Pinpoint the cell where the given text exists, returning its [X, Y] midpoint coordinate. 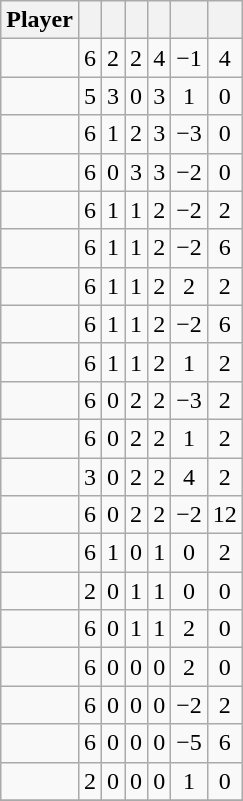
−1 [190, 58]
5 [90, 96]
Player [40, 20]
−5 [190, 743]
12 [224, 515]
